For the text-containing cell, return its midpoint in (X, Y) coordinate format. 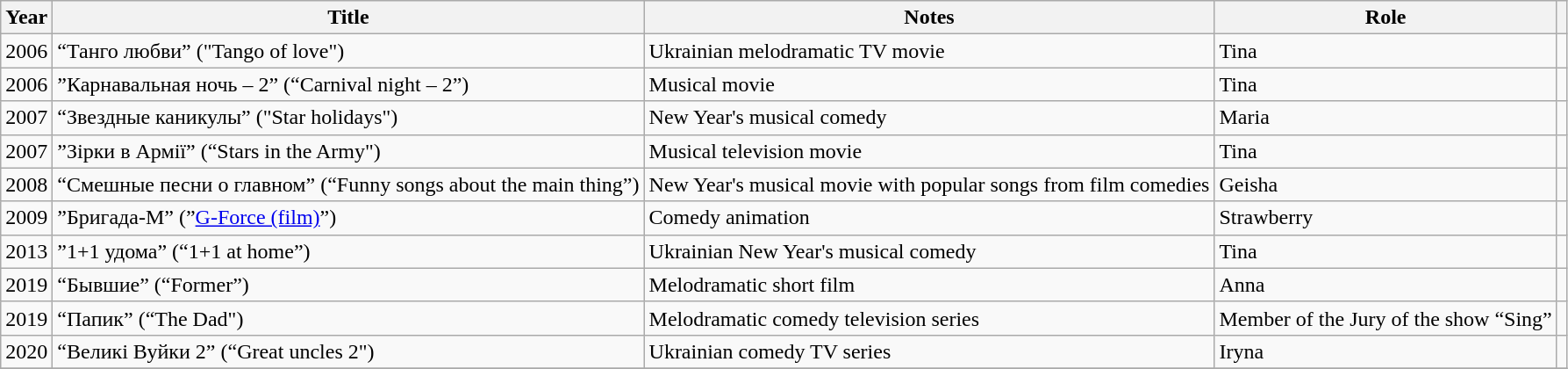
“Великі Вуйки 2” (“Great uncles 2") (348, 351)
2020 (26, 351)
Melodramatic comedy television series (929, 318)
2009 (26, 218)
”Карнавальная ночь – 2” (“Carnival night – 2”) (348, 84)
“Папик” (“The Dad") (348, 318)
Member of the Jury of the show “Sing” (1385, 318)
Ukrainian melodramatic TV movie (929, 51)
“Звездные каникулы” ("Star holidays") (348, 118)
Melodramatic short film (929, 285)
”Бригада-М” (”G-Force (film)”) (348, 218)
Ukrainian New Year's musical comedy (929, 251)
Role (1385, 18)
”Зірки в Армії” (“Stars in the Army") (348, 151)
2008 (26, 184)
“Смешные песни о главном” (“Funny songs about the main thing”) (348, 184)
Iryna (1385, 351)
Maria (1385, 118)
Ukrainian comedy TV series (929, 351)
”1+1 удома” (“1+1 at home”) (348, 251)
Geisha (1385, 184)
Musical television movie (929, 151)
Notes (929, 18)
New Year's musical comedy (929, 118)
Strawberry (1385, 218)
2013 (26, 251)
Year (26, 18)
Musical movie (929, 84)
Title (348, 18)
Comedy animation (929, 218)
New Year's musical movie with popular songs from film comedies (929, 184)
“Бывшие” (“Former”) (348, 285)
Anna (1385, 285)
“Танго любви” ("Tango of love") (348, 51)
